Find where the given text appears and provide that cell's center as [X, Y] coordinate. 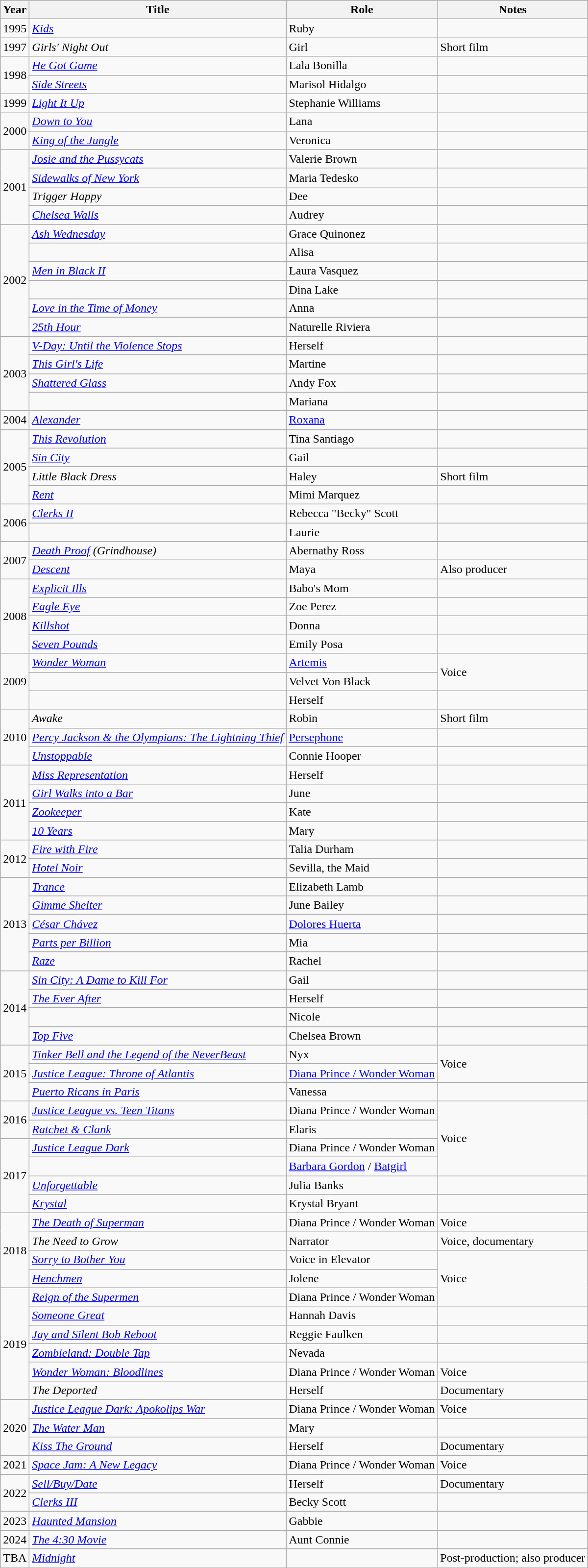
King of the Jungle [158, 140]
Sorry to Bother You [158, 1260]
Hannah Davis [362, 1316]
Laurie [362, 532]
Parts per Billion [158, 943]
2012 [15, 859]
Girl Walks into a Bar [158, 793]
2017 [15, 1176]
Nyx [362, 1054]
Rent [158, 495]
Zookeeper [158, 812]
2011 [15, 802]
Space Jam: A New Legacy [158, 1465]
Justice League Dark: Apokolips War [158, 1409]
Killshot [158, 625]
Role [362, 10]
Laura Vasquez [362, 271]
Reign of the Supermen [158, 1297]
Sevilla, the Maid [362, 868]
Robin [362, 719]
The Ever After [158, 998]
Anna [362, 308]
Down to You [158, 122]
2007 [15, 560]
Justice League Dark [158, 1148]
Justice League vs. Teen Titans [158, 1110]
Alisa [362, 252]
Fire with Fire [158, 849]
Becky Scott [362, 1502]
Emily Posa [362, 644]
Haley [362, 476]
Audrey [362, 215]
Elizabeth Lamb [362, 887]
2006 [15, 523]
2004 [15, 420]
Also producer [513, 570]
Alexander [158, 420]
Ratchet & Clank [158, 1129]
The Water Man [158, 1428]
Clerks II [158, 513]
Naturelle Riviera [362, 327]
Dolores Huerta [362, 924]
Side Streets [158, 84]
Light It Up [158, 103]
Talia Durham [362, 849]
Mariana [362, 401]
2023 [15, 1521]
This Revolution [158, 439]
Year [15, 10]
1999 [15, 103]
Josie and the Pussycats [158, 159]
Miss Representation [158, 774]
César Chávez [158, 924]
Sidewalks of New York [158, 177]
2002 [15, 280]
Puerto Ricans in Paris [158, 1092]
Title [158, 10]
2013 [15, 924]
2001 [15, 187]
Mimi Marquez [362, 495]
Donna [362, 625]
The Death of Superman [158, 1222]
Artemis [362, 663]
Dina Lake [362, 290]
This Girl's Life [158, 364]
Justice League: Throne of Atlantis [158, 1073]
2010 [15, 737]
TBA [15, 1558]
Eagle Eye [158, 607]
Rachel [362, 961]
Chelsea Walls [158, 215]
Men in Black II [158, 271]
Nicole [362, 1017]
Percy Jackson & the Olympians: The Lightning Thief [158, 737]
Sin City [158, 457]
Gabbie [362, 1521]
Girls' Night Out [158, 47]
Babo's Mom [362, 588]
The Deported [158, 1390]
2020 [15, 1427]
2015 [15, 1073]
Jolene [362, 1278]
Mia [362, 943]
Lana [362, 122]
Persephone [362, 737]
Hotel Noir [158, 868]
Vanessa [362, 1092]
1998 [15, 75]
Seven Pounds [158, 644]
June Bailey [362, 905]
Grace Quinonez [362, 234]
Ruby [362, 28]
Love in the Time of Money [158, 308]
Henchmen [158, 1278]
Marisol Hidalgo [362, 84]
2019 [15, 1344]
2018 [15, 1250]
1997 [15, 47]
Little Black Dress [158, 476]
2024 [15, 1540]
Elaris [362, 1129]
Krystal [158, 1204]
Barbara Gordon / Batgirl [362, 1167]
Dee [362, 196]
Reggie Faulken [362, 1334]
Notes [513, 10]
The Need to Grow [158, 1241]
Chelsea Brown [362, 1036]
Stephanie Williams [362, 103]
Maya [362, 570]
2021 [15, 1465]
Nevada [362, 1353]
Martine [362, 364]
1995 [15, 28]
Ash Wednesday [158, 234]
Haunted Mansion [158, 1521]
V-Day: Until the Violence Stops [158, 346]
2014 [15, 1008]
Tinker Bell and the Legend of the NeverBeast [158, 1054]
Post-production; also producer [513, 1558]
Top Five [158, 1036]
Trance [158, 887]
Krystal Bryant [362, 1204]
He Got Game [158, 66]
Gimme Shelter [158, 905]
Jay and Silent Bob Reboot [158, 1334]
Shattered Glass [158, 383]
Maria Tedesko [362, 177]
Zoe Perez [362, 607]
Wonder Woman: Bloodlines [158, 1371]
Valerie Brown [362, 159]
The 4:30 Movie [158, 1540]
Raze [158, 961]
Wonder Woman [158, 663]
Tina Santiago [362, 439]
2008 [15, 616]
Veronica [362, 140]
Andy Fox [362, 383]
2009 [15, 681]
Narrator [362, 1241]
Lala Bonilla [362, 66]
Voice in Elevator [362, 1260]
Kate [362, 812]
2016 [15, 1120]
2022 [15, 1493]
Aunt Connie [362, 1540]
Midnight [158, 1558]
2000 [15, 131]
Death Proof (Grindhouse) [158, 551]
Unstoppable [158, 756]
Awake [158, 719]
Voice, documentary [513, 1241]
10 Years [158, 831]
2003 [15, 373]
Rebecca "Becky" Scott [362, 513]
Connie Hooper [362, 756]
Sell/Buy/Date [158, 1484]
Trigger Happy [158, 196]
Roxana [362, 420]
Abernathy Ross [362, 551]
Descent [158, 570]
Someone Great [158, 1316]
Kiss The Ground [158, 1446]
June [362, 793]
Velvet Von Black [362, 681]
Zombieland: Double Tap [158, 1353]
Julia Banks [362, 1185]
25th Hour [158, 327]
Clerks III [158, 1502]
2005 [15, 467]
Explicit Ills [158, 588]
Kids [158, 28]
Sin City: A Dame to Kill For [158, 980]
Unforgettable [158, 1185]
Girl [362, 47]
